Search for the cell housing the specified text and yield its (X, Y) center coordinate. 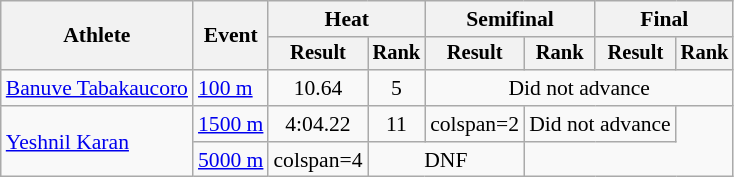
100 m (230, 88)
colspan=2 (474, 124)
5 (397, 88)
Event (230, 36)
Heat (346, 19)
1500 m (230, 124)
4:04.22 (318, 124)
Banuve Tabakaucoro (97, 88)
11 (397, 124)
Athlete (97, 36)
Yeshnil Karan (97, 142)
10.64 (318, 88)
Final (664, 19)
Semifinal (510, 19)
